Pinpoint the cell where the given text exists, returning its (X, Y) midpoint coordinate. 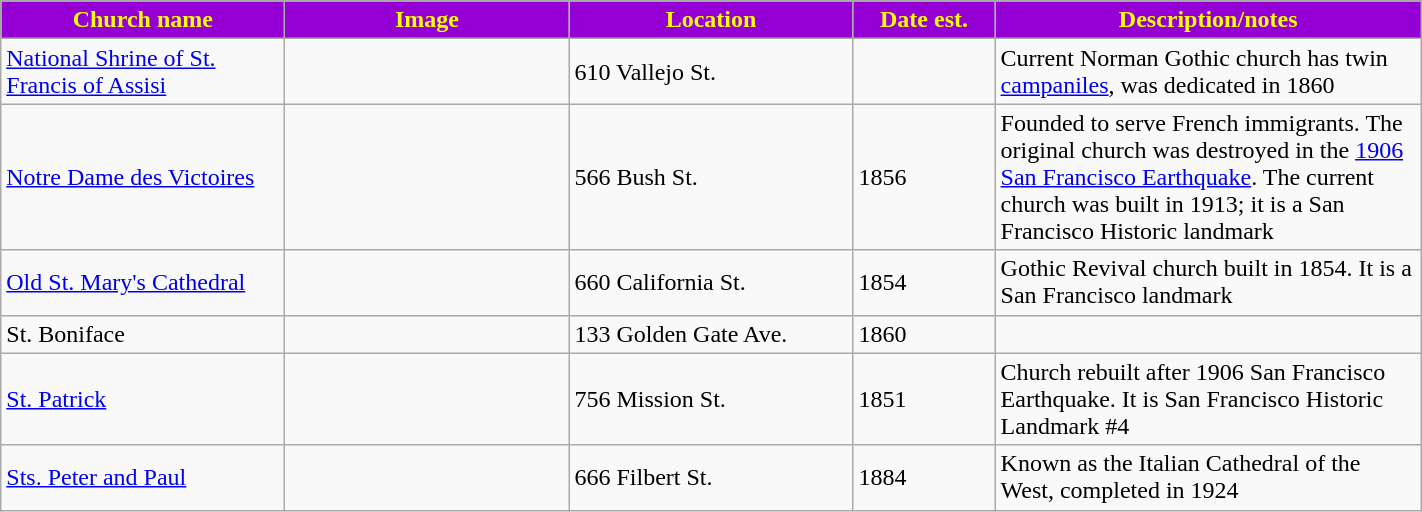
National Shrine of St. Francis of Assisi (143, 72)
Current Norman Gothic church has twin campaniles, was dedicated in 1860 (1208, 72)
1860 (924, 334)
Sts. Peter and Paul (143, 478)
St. Patrick (143, 399)
1854 (924, 282)
St. Boniface (143, 334)
566 Bush St. (711, 177)
Image (427, 20)
610 Vallejo St. (711, 72)
Church name (143, 20)
Location (711, 20)
133 Golden Gate Ave. (711, 334)
1884 (924, 478)
1856 (924, 177)
Church rebuilt after 1906 San Francisco Earthquake. It is San Francisco Historic Landmark #4 (1208, 399)
Description/notes (1208, 20)
660 California St. (711, 282)
Notre Dame des Victoires (143, 177)
756 Mission St. (711, 399)
Date est. (924, 20)
666 Filbert St. (711, 478)
1851 (924, 399)
Known as the Italian Cathedral of the West, completed in 1924 (1208, 478)
Old St. Mary's Cathedral (143, 282)
Gothic Revival church built in 1854. It is a San Francisco landmark (1208, 282)
